Identify which cell holds the provided text, then report its [x, y] central coordinate. 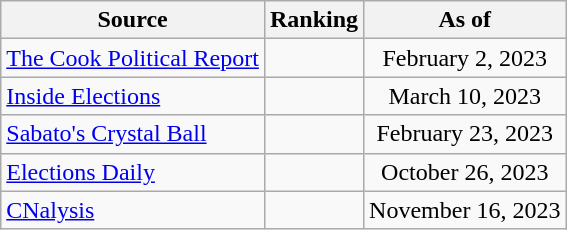
February 23, 2023 [465, 134]
Ranking [314, 20]
The Cook Political Report [133, 58]
November 16, 2023 [465, 210]
Elections Daily [133, 172]
Source [133, 20]
October 26, 2023 [465, 172]
February 2, 2023 [465, 58]
Inside Elections [133, 96]
CNalysis [133, 210]
As of [465, 20]
March 10, 2023 [465, 96]
Sabato's Crystal Ball [133, 134]
